Search for the cell housing the specified text and yield its [x, y] center coordinate. 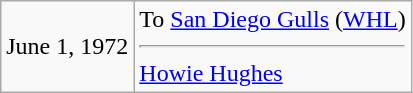
To San Diego Gulls (WHL)Howie Hughes [272, 47]
June 1, 1972 [68, 47]
